Detect which cell encompasses the target text, then output its [X, Y] center coordinate. 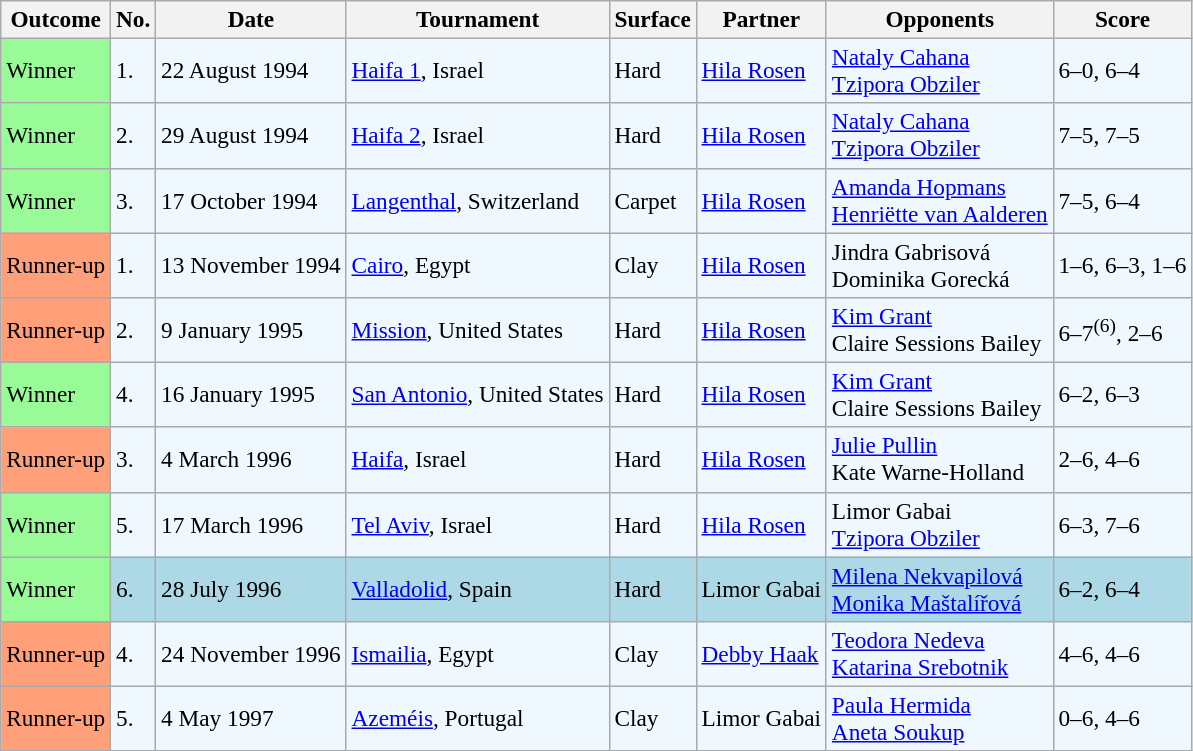
Tel Aviv, Israel [478, 524]
6–2, 6–4 [1122, 588]
Date [251, 19]
Mission, United States [478, 330]
29 August 1994 [251, 136]
Score [1122, 19]
1–6, 6–3, 1–6 [1122, 264]
Ismailia, Egypt [478, 654]
No. [134, 19]
Jindra Gabrisová Dominika Gorecká [940, 264]
Haifa 2, Israel [478, 136]
Julie Pullin Kate Warne-Holland [940, 460]
22 August 1994 [251, 70]
4 May 1997 [251, 718]
Tournament [478, 19]
4 March 1996 [251, 460]
4–6, 4–6 [1122, 654]
Outcome [56, 19]
17 October 1994 [251, 200]
Opponents [940, 19]
Debby Haak [761, 654]
San Antonio, United States [478, 394]
6. [134, 588]
Azeméis, Portugal [478, 718]
6–7(6), 2–6 [1122, 330]
Teodora Nedeva Katarina Srebotnik [940, 654]
7–5, 6–4 [1122, 200]
Langenthal, Switzerland [478, 200]
Limor Gabai Tzipora Obziler [940, 524]
Cairo, Egypt [478, 264]
0–6, 4–6 [1122, 718]
6–0, 6–4 [1122, 70]
7–5, 7–5 [1122, 136]
24 November 1996 [251, 654]
Haifa 1, Israel [478, 70]
2–6, 4–6 [1122, 460]
Surface [652, 19]
Valladolid, Spain [478, 588]
Milena Nekvapilová Monika Maštalířová [940, 588]
6–3, 7–6 [1122, 524]
Partner [761, 19]
Amanda Hopmans Henriëtte van Aalderen [940, 200]
6–2, 6–3 [1122, 394]
Paula Hermida Aneta Soukup [940, 718]
16 January 1995 [251, 394]
Haifa, Israel [478, 460]
Carpet [652, 200]
28 July 1996 [251, 588]
13 November 1994 [251, 264]
9 January 1995 [251, 330]
17 March 1996 [251, 524]
